Capture the cell that displays the provided text and extract its [x, y] central coordinate. 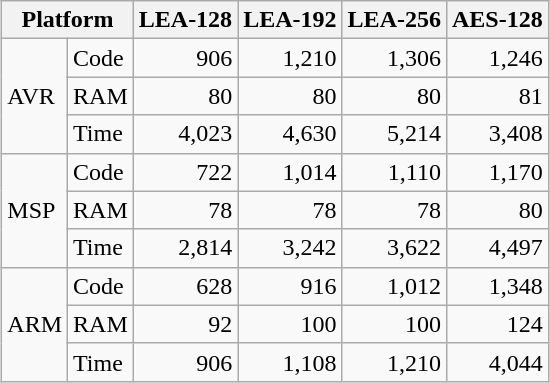
AVR [35, 96]
722 [185, 172]
1,170 [497, 172]
4,044 [497, 362]
ARM [35, 324]
2,814 [185, 248]
3,408 [497, 134]
1,110 [394, 172]
1,306 [394, 58]
4,630 [290, 134]
LEA-128 [185, 20]
1,014 [290, 172]
92 [185, 324]
MSP [35, 210]
916 [290, 286]
1,348 [497, 286]
81 [497, 96]
LEA-256 [394, 20]
628 [185, 286]
3,622 [394, 248]
1,012 [394, 286]
LEA-192 [290, 20]
Platform [68, 20]
AES-128 [497, 20]
3,242 [290, 248]
124 [497, 324]
5,214 [394, 134]
1,108 [290, 362]
1,246 [497, 58]
4,023 [185, 134]
4,497 [497, 248]
